For the text-containing cell, return its midpoint in [x, y] coordinate format. 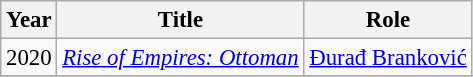
Đurađ Branković [388, 58]
Rise of Empires: Ottoman [180, 58]
Role [388, 20]
Title [180, 20]
Year [29, 20]
2020 [29, 58]
